Search for the cell housing the specified text and yield its [X, Y] center coordinate. 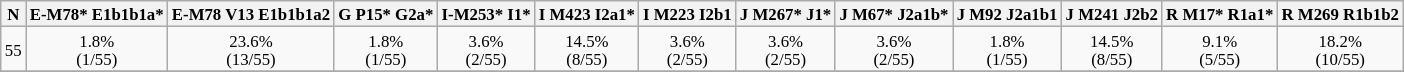
R M269 R1b1b2 [1340, 14]
18.2%(10/55) [1340, 49]
J M267* J1* [786, 14]
J M241 J2b2 [1111, 14]
G P15* G2a* [386, 14]
I M223 I2b1 [688, 14]
E-M78 V13 E1b1b1a2 [251, 14]
I-M253* I1* [486, 14]
N [14, 14]
I M423 I2a1* [587, 14]
J M67* J2a1b* [894, 14]
9.1%(5/55) [1220, 49]
E-M78* E1b1b1a* [97, 14]
J M92 J2a1b1 [1008, 14]
23.6%(13/55) [251, 49]
R M17* R1a1* [1220, 14]
55 [14, 49]
